Find where the given text appears and provide that cell's center as (x, y) coordinate. 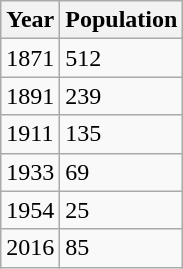
1871 (30, 58)
512 (122, 58)
85 (122, 248)
2016 (30, 248)
1954 (30, 210)
Population (122, 20)
Year (30, 20)
69 (122, 172)
1911 (30, 134)
25 (122, 210)
135 (122, 134)
239 (122, 96)
1933 (30, 172)
1891 (30, 96)
